Identify which cell holds the provided text, then report its [x, y] central coordinate. 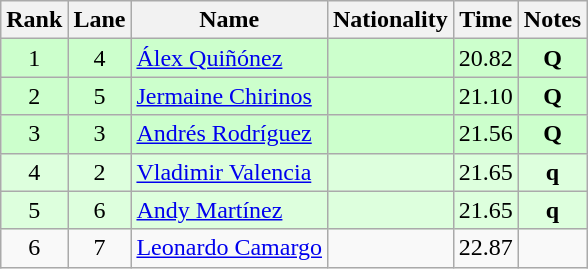
Nationality [390, 20]
21.10 [486, 96]
Lane [100, 20]
Time [486, 20]
1 [34, 58]
Vladimir Valencia [230, 172]
Name [230, 20]
Andrés Rodríguez [230, 134]
Andy Martínez [230, 210]
Notes [552, 20]
Jermaine Chirinos [230, 96]
Leonardo Camargo [230, 248]
Rank [34, 20]
21.56 [486, 134]
22.87 [486, 248]
20.82 [486, 58]
Álex Quiñónez [230, 58]
7 [100, 248]
